Search for the cell housing the specified text and yield its (X, Y) center coordinate. 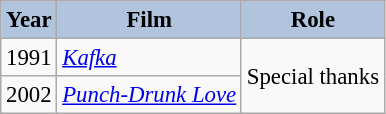
1991 (29, 58)
Film (150, 20)
Special thanks (312, 76)
Year (29, 20)
Kafka (150, 58)
Role (312, 20)
2002 (29, 95)
Punch-Drunk Love (150, 95)
